Return the [x, y] coordinate for the center point of the cell that contains the specified text.  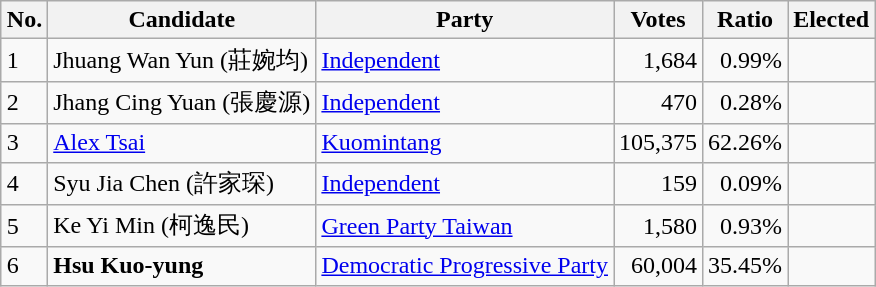
1,580 [658, 226]
Ratio [746, 20]
0.99% [746, 60]
Elected [832, 20]
105,375 [658, 143]
Ke Yi Min (柯逸民) [182, 226]
3 [24, 143]
1,684 [658, 60]
5 [24, 226]
159 [658, 184]
62.26% [746, 143]
Syu Jia Chen (許家琛) [182, 184]
Jhuang Wan Yun (莊婉均) [182, 60]
Hsu Kuo-yung [182, 266]
Kuomintang [465, 143]
470 [658, 102]
0.93% [746, 226]
0.28% [746, 102]
60,004 [658, 266]
4 [24, 184]
35.45% [746, 266]
Democratic Progressive Party [465, 266]
Party [465, 20]
Alex Tsai [182, 143]
Green Party Taiwan [465, 226]
Candidate [182, 20]
2 [24, 102]
6 [24, 266]
Votes [658, 20]
1 [24, 60]
No. [24, 20]
Jhang Cing Yuan (張慶源) [182, 102]
0.09% [746, 184]
